Return (X, Y) of the center of cell containing provided text 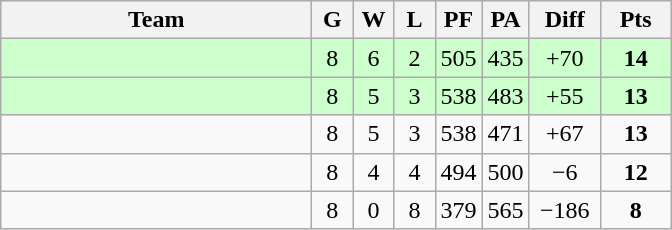
494 (458, 172)
6 (374, 58)
500 (506, 172)
565 (506, 210)
W (374, 20)
L (414, 20)
435 (506, 58)
−6 (564, 172)
2 (414, 58)
PA (506, 20)
483 (506, 96)
0 (374, 210)
−186 (564, 210)
505 (458, 58)
12 (636, 172)
Pts (636, 20)
+70 (564, 58)
G (332, 20)
Diff (564, 20)
14 (636, 58)
Team (156, 20)
PF (458, 20)
+55 (564, 96)
+67 (564, 134)
379 (458, 210)
471 (506, 134)
